Pinpoint the cell where the given text exists, returning its [x, y] midpoint coordinate. 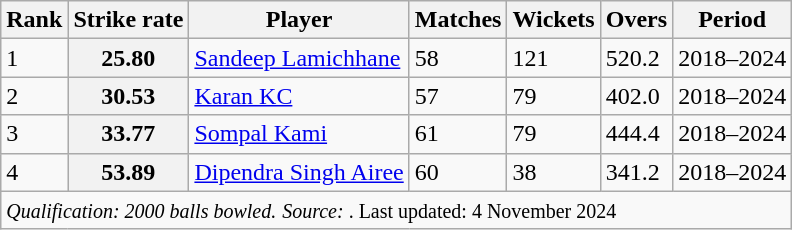
61 [458, 134]
Wickets [554, 20]
2 [34, 96]
60 [458, 172]
Dipendra Singh Airee [299, 172]
402.0 [636, 96]
Strike rate [128, 20]
Overs [636, 20]
58 [458, 58]
Rank [34, 20]
4 [34, 172]
520.2 [636, 58]
121 [554, 58]
25.80 [128, 58]
3 [34, 134]
Matches [458, 20]
444.4 [636, 134]
38 [554, 172]
Sandeep Lamichhane [299, 58]
Sompal Kami [299, 134]
Period [732, 20]
1 [34, 58]
30.53 [128, 96]
Player [299, 20]
33.77 [128, 134]
53.89 [128, 172]
341.2 [636, 172]
Qualification: 2000 balls bowled. Source: . Last updated: 4 November 2024 [396, 210]
Karan KC [299, 96]
57 [458, 96]
